Search for the cell housing the specified text and yield its [X, Y] center coordinate. 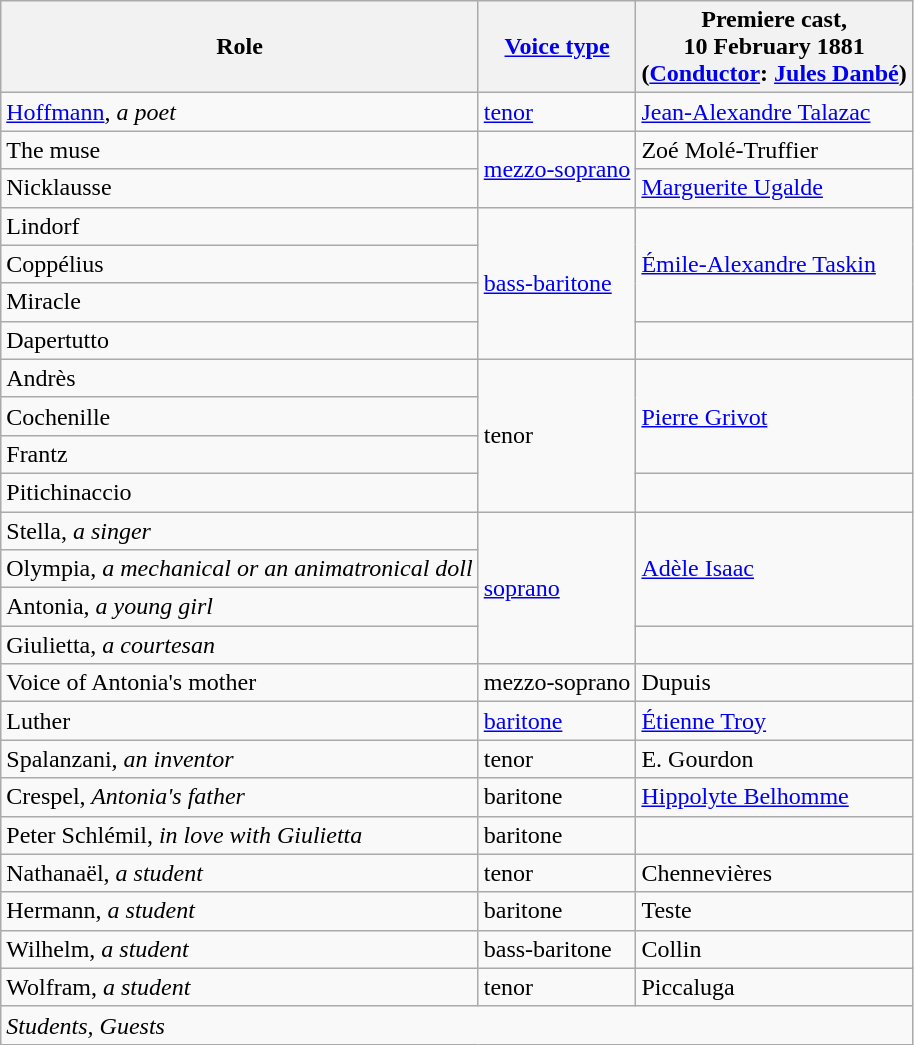
Miracle [240, 302]
Lindorf [240, 226]
Andrès [240, 378]
Chennevières [774, 873]
Voice of Antonia's mother [240, 683]
Hippolyte Belhomme [774, 797]
Wolfram, a student [240, 987]
Marguerite Ugalde [774, 188]
E. Gourdon [774, 759]
Crespel, Antonia's father [240, 797]
Dupuis [774, 683]
Olympia, a mechanical or an animatronical doll [240, 569]
Nicklausse [240, 188]
Frantz [240, 454]
Coppélius [240, 264]
Pitichinaccio [240, 492]
The muse [240, 150]
Jean-Alexandre Talazac [774, 112]
Nathanaël, a student [240, 873]
Hoffmann, a poet [240, 112]
Zoé Molé-Truffier [774, 150]
Adèle Isaac [774, 569]
soprano [557, 588]
Pierre Grivot [774, 416]
Role [240, 47]
Dapertutto [240, 340]
Students, Guests [457, 1025]
Luther [240, 721]
Spalanzani, an inventor [240, 759]
Premiere cast,10 February 1881(Conductor: Jules Danbé) [774, 47]
Antonia, a young girl [240, 607]
Piccaluga [774, 987]
Wilhelm, a student [240, 949]
Giulietta, a courtesan [240, 645]
Collin [774, 949]
Étienne Troy [774, 721]
Voice type [557, 47]
Teste [774, 911]
Cochenille [240, 416]
Peter Schlémil, in love with Giulietta [240, 835]
Stella, a singer [240, 531]
Hermann, a student [240, 911]
Émile-Alexandre Taskin [774, 264]
